Return the (x, y) coordinate for the center point of the cell that contains the specified text.  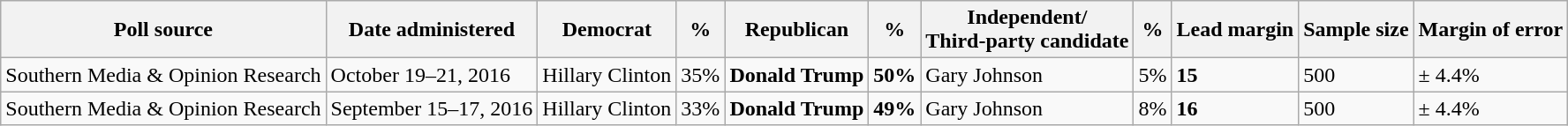
15 (1235, 75)
October 19–21, 2016 (432, 75)
8% (1153, 108)
49% (895, 108)
Independent/Third-party candidate (1028, 30)
Margin of error (1490, 30)
Democrat (607, 30)
Sample size (1356, 30)
Lead margin (1235, 30)
September 15–17, 2016 (432, 108)
50% (895, 75)
Date administered (432, 30)
33% (701, 108)
16 (1235, 108)
35% (701, 75)
Republican (796, 30)
5% (1153, 75)
Poll source (163, 30)
